Pinpoint the cell where the given text exists, returning its (x, y) midpoint coordinate. 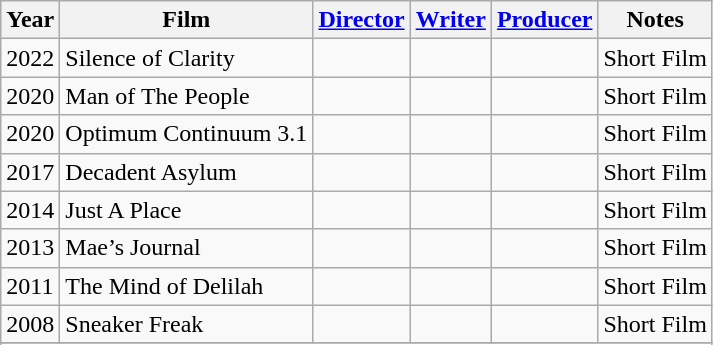
Producer (544, 20)
Director (362, 20)
Mae’s Journal (186, 248)
2017 (30, 172)
2008 (30, 324)
Optimum Continuum 3.1 (186, 134)
Year (30, 20)
Man of The People (186, 96)
Silence of Clarity (186, 58)
Decadent Asylum (186, 172)
Just A Place (186, 210)
Sneaker Freak (186, 324)
The Mind of Delilah (186, 286)
Writer (450, 20)
2022 (30, 58)
2013 (30, 248)
Notes (655, 20)
Film (186, 20)
2011 (30, 286)
2014 (30, 210)
